Return the (x, y) coordinate for the center point of the cell that contains the specified text.  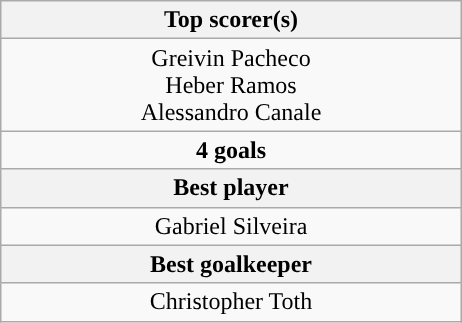
4 goals (230, 150)
Gabriel Silveira (230, 226)
Best goalkeeper (230, 264)
Christopher Toth (230, 302)
Top scorer(s) (230, 20)
Best player (230, 188)
Greivin Pacheco Heber Ramos Alessandro Canale (230, 85)
